Locate the cell with the specified text and output its (X, Y) center coordinate. 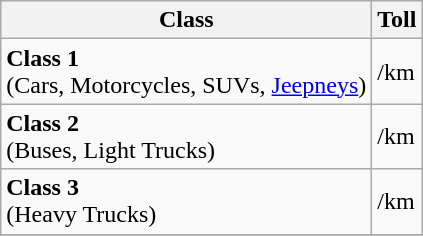
Class (186, 20)
Class 3(Heavy Trucks) (186, 202)
Toll (397, 20)
Class 1(Cars, Motorcycles, SUVs, Jeepneys) (186, 72)
Class 2(Buses, Light Trucks) (186, 136)
